Return the [X, Y] coordinate for the center point of the cell that contains the specified text.  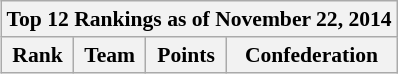
Team [109, 55]
Top 12 Rankings as of November 22, 2014 [200, 19]
Rank [38, 55]
Points [186, 55]
Confederation [311, 55]
